Locate the cell with the specified text and output its [x, y] center coordinate. 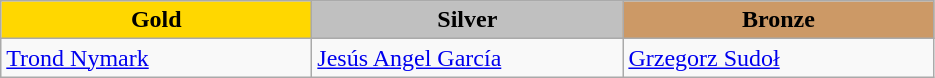
Gold [156, 20]
Trond Nymark [156, 58]
Jesús Angel García [468, 58]
Grzegorz Sudoł [778, 58]
Bronze [778, 20]
Silver [468, 20]
